Scan for the cell matching the given text and deliver its [x, y] coordinate at center. 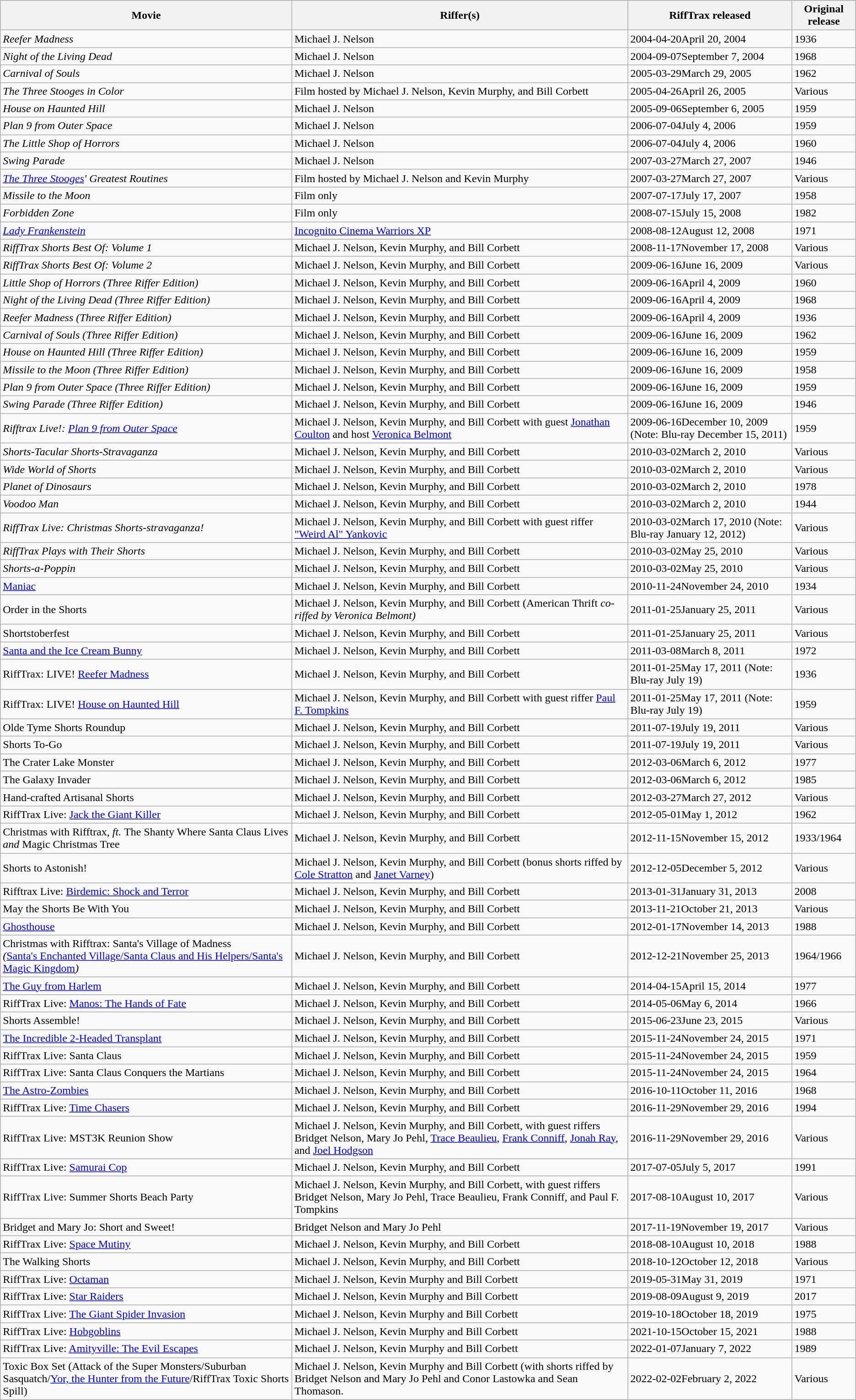
Carnival of Souls (Three Riffer Edition) [146, 335]
2021-10-15October 15, 2021 [710, 1331]
Reefer Madness (Three Riffer Edition) [146, 318]
RiffTrax Live: MST3K Reunion Show [146, 1137]
Michael J. Nelson, Kevin Murphy, and Bill Corbett with guest riffer Paul F. Tompkins [460, 704]
Toxic Box Set (Attack of the Super Monsters/Suburban Sasquatch/Yor, the Hunter from the Future/RiffTrax Toxic Shorts Spill) [146, 1378]
1966 [824, 1003]
The Walking Shorts [146, 1262]
Incognito Cinema Warriors XP [460, 230]
2022-02-02February 2, 2022 [710, 1378]
Rifftrax Live!: Plan 9 from Outer Space [146, 428]
RiffTrax Shorts Best Of: Volume 1 [146, 248]
2004-09-07September 7, 2004 [710, 56]
The Three Stooges in Color [146, 91]
1985 [824, 780]
2010-03-02March 17, 2010 (Note: Blu-ray January 12, 2012) [710, 527]
2010-11-24November 24, 2010 [710, 586]
2018-10-12October 12, 2018 [710, 1262]
1964/1966 [824, 956]
2013-11-21October 21, 2013 [710, 909]
2012-12-21November 25, 2013 [710, 956]
Santa and the Ice Cream Bunny [146, 651]
2008-07-15July 15, 2008 [710, 213]
Shorts Assemble! [146, 1021]
May the Shorts Be With You [146, 909]
RiffTrax Live: Hobgoblins [146, 1331]
RiffTrax Plays with Their Shorts [146, 551]
The Little Shop of Horrors [146, 143]
Swing Parade (Three Riffer Edition) [146, 404]
1978 [824, 486]
Christmas with Rifftrax, ft. The Shanty Where Santa Claus Lives and Magic Christmas Tree [146, 838]
Planet of Dinosaurs [146, 486]
Carnival of Souls [146, 74]
1994 [824, 1108]
2017-08-10August 10, 2017 [710, 1197]
The Incredible 2-Headed Transplant [146, 1038]
RiffTrax: LIVE! House on Haunted Hill [146, 704]
RiffTrax released [710, 16]
Night of the Living Dead (Three Riffer Edition) [146, 300]
2012-01-17November 14, 2013 [710, 926]
Shorts-Tacular Shorts-Stravaganza [146, 452]
Night of the Living Dead [146, 56]
2008-11-17November 17, 2008 [710, 248]
2017 [824, 1297]
The Three Stooges' Greatest Routines [146, 178]
The Galaxy Invader [146, 780]
Michael J. Nelson, Kevin Murphy, and Bill Corbett with guest Jonathan Coulton and host Veronica Belmont [460, 428]
2022-01-07January 7, 2022 [710, 1349]
Hand-crafted Artisanal Shorts [146, 797]
2005-03-29March 29, 2005 [710, 74]
2004-04-20April 20, 2004 [710, 39]
Bridget and Mary Jo: Short and Sweet! [146, 1227]
RiffTrax Live: Amityville: The Evil Escapes [146, 1349]
2017-11-19November 19, 2017 [710, 1227]
2012-03-27March 27, 2012 [710, 797]
Lady Frankenstein [146, 230]
Film hosted by Michael J. Nelson, Kevin Murphy, and Bill Corbett [460, 91]
2011-03-08March 8, 2011 [710, 651]
RiffTrax Live: Manos: The Hands of Fate [146, 1003]
RiffTrax Live: Space Mutiny [146, 1244]
Original release [824, 16]
1933/1964 [824, 838]
2019-10-18October 18, 2019 [710, 1314]
2007-07-17July 17, 2007 [710, 195]
1989 [824, 1349]
Michael J. Nelson, Kevin Murphy and Bill Corbett (with shorts riffed by Bridget Nelson and Mary Jo Pehl and Conor Lastowka and Sean Thomason. [460, 1378]
Riffer(s) [460, 16]
Reefer Madness [146, 39]
Michael J. Nelson, Kevin Murphy, and Bill Corbett (bonus shorts riffed by Cole Stratton and Janet Varney) [460, 867]
Shorts-a-Poppin [146, 569]
Christmas with Rifftrax: Santa's Village of Madness(Santa's Enchanted Village/Santa Claus and His Helpers/Santa's Magic Kingdom) [146, 956]
Film hosted by Michael J. Nelson and Kevin Murphy [460, 178]
Movie [146, 16]
Maniac [146, 586]
RiffTrax: LIVE! Reefer Madness [146, 674]
Wide World of Shorts [146, 469]
2009-06-16December 10, 2009 (Note: Blu-ray December 15, 2011) [710, 428]
2017-07-05July 5, 2017 [710, 1167]
2018-08-10August 10, 2018 [710, 1244]
Ghosthouse [146, 926]
2012-11-15November 15, 2012 [710, 838]
House on Haunted Hill [146, 108]
1991 [824, 1167]
Shorts to Astonish! [146, 867]
House on Haunted Hill (Three Riffer Edition) [146, 352]
2008-08-12August 12, 2008 [710, 230]
The Astro-Zombies [146, 1090]
Missile to the Moon (Three Riffer Edition) [146, 370]
RiffTrax Live: Octaman [146, 1279]
1944 [824, 504]
Order in the Shorts [146, 609]
The Crater Lake Monster [146, 762]
RiffTrax Live: Samurai Cop [146, 1167]
Voodoo Man [146, 504]
2008 [824, 892]
1964 [824, 1073]
RiffTrax Live: Summer Shorts Beach Party [146, 1197]
2019-05-31May 31, 2019 [710, 1279]
2014-04-15April 15, 2014 [710, 986]
RiffTrax Live: Star Raiders [146, 1297]
RiffTrax Live: Santa Claus [146, 1055]
RiffTrax Live: Santa Claus Conquers the Martians [146, 1073]
2005-09-06September 6, 2005 [710, 108]
Rifftrax Live: Birdemic: Shock and Terror [146, 892]
1982 [824, 213]
RiffTrax Shorts Best Of: Volume 2 [146, 265]
Plan 9 from Outer Space (Three Riffer Edition) [146, 387]
Little Shop of Horrors (Three Riffer Edition) [146, 283]
Missile to the Moon [146, 195]
RiffTrax Live: Christmas Shorts-stravaganza! [146, 527]
Swing Parade [146, 161]
Plan 9 from Outer Space [146, 126]
2014-05-06May 6, 2014 [710, 1003]
Bridget Nelson and Mary Jo Pehl [460, 1227]
Shortstoberfest [146, 633]
1975 [824, 1314]
2012-05-01May 1, 2012 [710, 814]
1972 [824, 651]
1934 [824, 586]
RiffTrax Live: Jack the Giant Killer [146, 814]
Shorts To-Go [146, 745]
2005-04-26April 26, 2005 [710, 91]
2015-06-23June 23, 2015 [710, 1021]
Olde Tyme Shorts Roundup [146, 727]
2013-01-31January 31, 2013 [710, 892]
2016-10-11October 11, 2016 [710, 1090]
RiffTrax Live: The Giant Spider Invasion [146, 1314]
Forbidden Zone [146, 213]
Michael J. Nelson, Kevin Murphy, and Bill Corbett (American Thrift co-riffed by Veronica Belmont) [460, 609]
The Guy from Harlem [146, 986]
RiffTrax Live: Time Chasers [146, 1108]
2012-12-05December 5, 2012 [710, 867]
Michael J. Nelson, Kevin Murphy, and Bill Corbett with guest riffer "Weird Al" Yankovic [460, 527]
2019-08-09August 9, 2019 [710, 1297]
